Scan for the cell matching the given text and deliver its [x, y] coordinate at center. 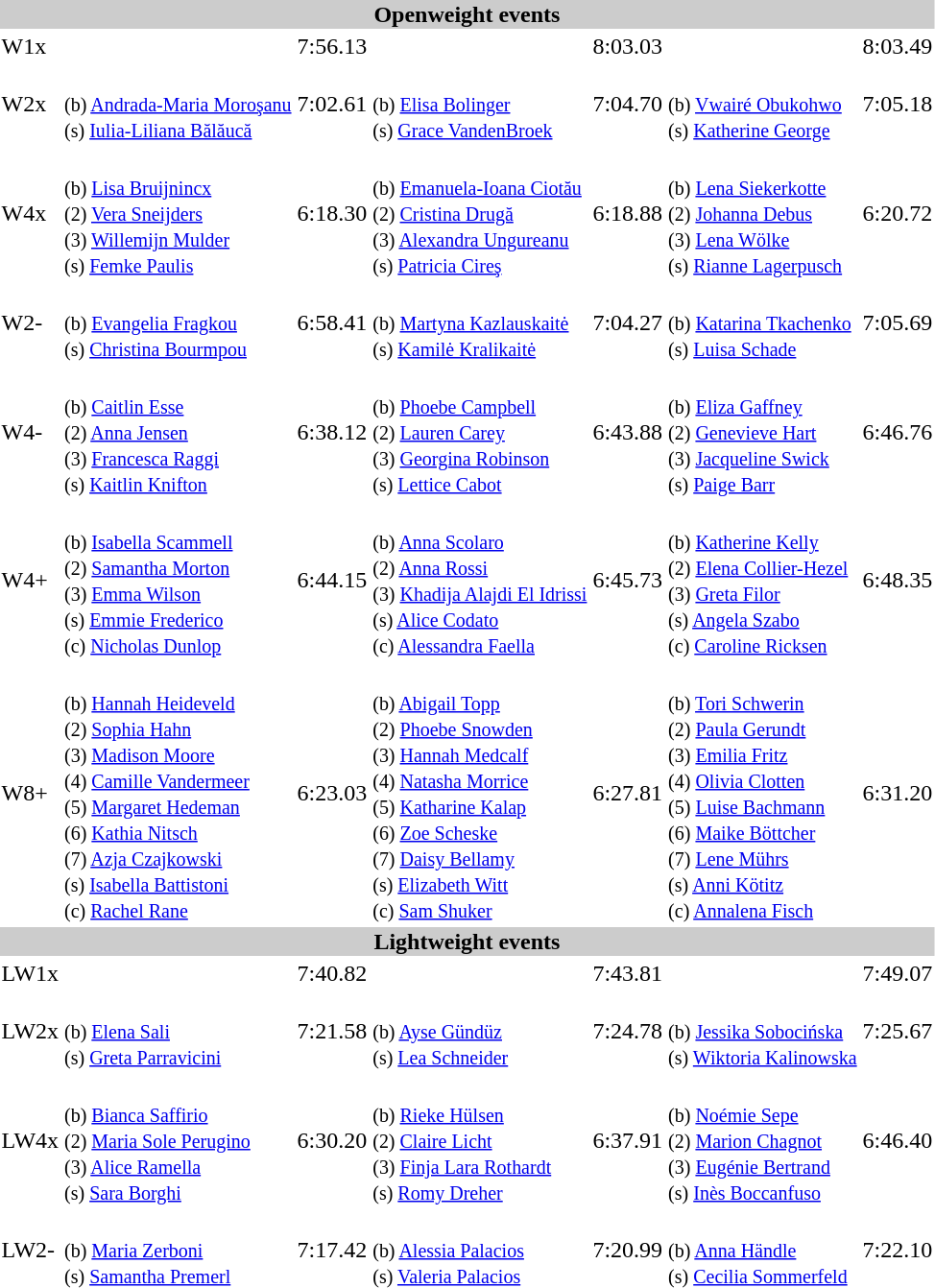
7:05.69 [898, 322]
6:18.88 [628, 213]
(b) Caitlin Esse(2) Anna Jensen(3) Francesca Raggi(s) Kaitlin Knifton [179, 432]
6:37.91 [628, 1140]
W4- [31, 432]
6:38.12 [332, 432]
6:23.03 [332, 793]
LW4x [31, 1140]
7:40.82 [332, 973]
6:30.20 [332, 1140]
(b) Katherine Kelly(2) Elena Collier-Hezel(3) Greta Filor(s) Angela Szabo(c) Caroline Ricksen [763, 580]
6:46.76 [898, 432]
7:25.67 [898, 1031]
7:21.58 [332, 1031]
7:56.13 [332, 46]
Openweight events [467, 14]
7:04.27 [628, 322]
7:43.81 [628, 973]
Lightweight events [467, 942]
W2- [31, 322]
7:04.70 [628, 104]
LW2x [31, 1031]
(b) Martyna Kazlauskaitė(s) Kamilė Kralikaitė [480, 322]
(b) Emanuela-Ioana Ciotău(2) Cristina Drugă(3) Alexandra Ungureanu(s) Patricia Cireş [480, 213]
7:49.07 [898, 973]
(b) Lena Siekerkotte(2) Johanna Debus(3) Lena Wölke(s) Rianne Lagerpusch [763, 213]
(b) Elisa Bolinger(s) Grace VandenBroek [480, 104]
W2x [31, 104]
6:31.20 [898, 793]
(b) Anna Scolaro(2) Anna Rossi(3) Khadija Alajdi El Idrissi(s) Alice Codato(c) Alessandra Faella [480, 580]
W1x [31, 46]
(b) Evangelia Fragkou(s) Christina Bourmpou [179, 322]
6:58.41 [332, 322]
6:45.73 [628, 580]
6:18.30 [332, 213]
W8+ [31, 793]
6:48.35 [898, 580]
6:27.81 [628, 793]
(b) Noémie Sepe(2) Marion Chagnot(3) Eugénie Bertrand(s) Inès Boccanfuso [763, 1140]
(b) Andrada-Maria Moroşanu(s) Iulia-Liliana Bălăucă [179, 104]
6:43.88 [628, 432]
(b) Elena Sali(s) Greta Parravicini [179, 1031]
7:05.18 [898, 104]
7:24.78 [628, 1031]
6:44.15 [332, 580]
8:03.03 [628, 46]
(b) Ayse Gündüz(s) Lea Schneider [480, 1031]
(b) Lisa Bruijnincx(2) Vera Sneijders(3) Willemijn Mulder(s) Femke Paulis [179, 213]
(b) Eliza Gaffney(2) Genevieve Hart(3) Jacqueline Swick(s) Paige Barr [763, 432]
(b) Isabella Scammell(2) Samantha Morton(3) Emma Wilson(s) Emmie Frederico(c) Nicholas Dunlop [179, 580]
LW1x [31, 973]
(b) Rieke Hülsen(2) Claire Licht(3) Finja Lara Rothardt(s) Romy Dreher [480, 1140]
(b) Jessika Sobocińska(s) Wiktoria Kalinowska [763, 1031]
(b) Bianca Saffirio(2) Maria Sole Perugino(3) Alice Ramella(s) Sara Borghi [179, 1140]
6:20.72 [898, 213]
6:46.40 [898, 1140]
(b) Phoebe Campbell(2) Lauren Carey(3) Georgina Robinson(s) Lettice Cabot [480, 432]
W4x [31, 213]
8:03.49 [898, 46]
(b) Katarina Tkachenko(s) Luisa Schade [763, 322]
(b) Vwairé Obukohwo(s) Katherine George [763, 104]
7:02.61 [332, 104]
W4+ [31, 580]
